For the text-containing cell, return its midpoint in (x, y) coordinate format. 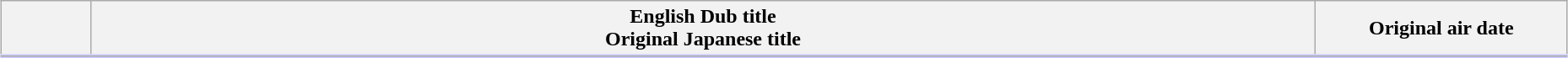
Original air date (1441, 29)
English Dub titleOriginal Japanese title (703, 29)
